Provide the (X, Y) coordinate of the cell's center where the given text is located.  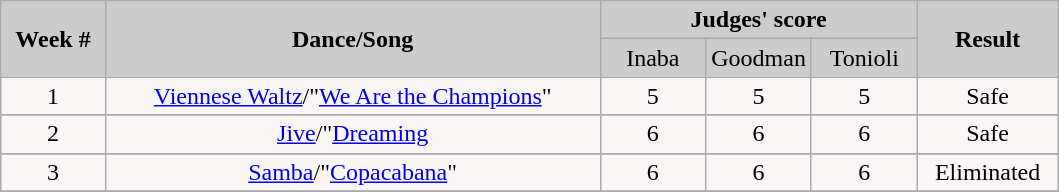
Samba/"Copacabana" (352, 172)
Week # (54, 39)
Goodman (759, 58)
2 (54, 134)
Jive/"Dreaming (352, 134)
Viennese Waltz/"We Are the Champions" (352, 96)
Tonioli (864, 58)
1 (54, 96)
Eliminated (988, 172)
Judges' score (758, 20)
3 (54, 172)
Dance/Song (352, 39)
Result (988, 39)
Inaba (653, 58)
